For the text-containing cell, return its midpoint in [X, Y] coordinate format. 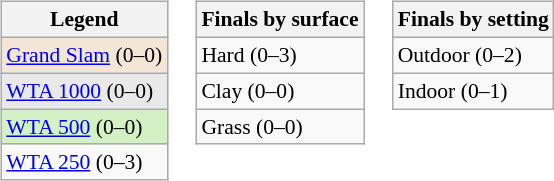
Hard (0–3) [280, 55]
Legend [84, 20]
Finals by setting [474, 20]
WTA 1000 (0–0) [84, 91]
WTA 250 (0–3) [84, 162]
Indoor (0–1) [474, 91]
Clay (0–0) [280, 91]
Grass (0–0) [280, 127]
WTA 500 (0–0) [84, 127]
Outdoor (0–2) [474, 55]
Grand Slam (0–0) [84, 55]
Finals by surface [280, 20]
